Locate the cell with the specified text and output its [X, Y] center coordinate. 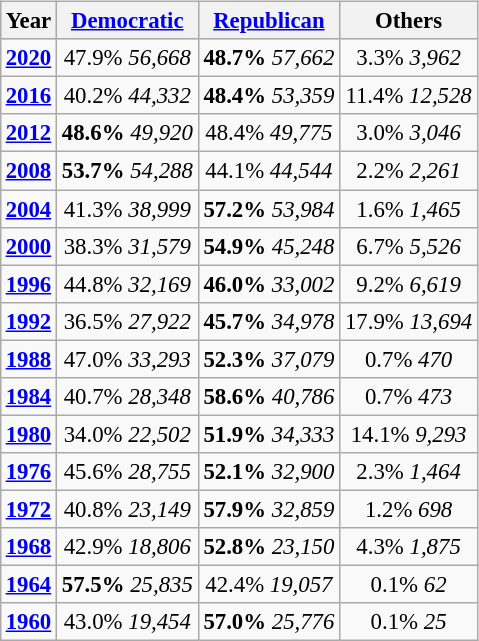
51.9% 34,333 [269, 434]
38.3% 31,579 [128, 246]
2016 [28, 96]
3.0% 3,046 [409, 133]
40.2% 44,332 [128, 96]
0.1% 25 [409, 622]
1968 [28, 547]
2008 [28, 171]
1976 [28, 472]
43.0% 19,454 [128, 622]
2020 [28, 58]
1984 [28, 396]
1992 [28, 321]
9.2% 6,619 [409, 284]
3.3% 3,962 [409, 58]
48.6% 49,920 [128, 133]
48.4% 53,359 [269, 96]
41.3% 38,999 [128, 209]
42.9% 18,806 [128, 547]
1964 [28, 584]
40.8% 23,149 [128, 509]
53.7% 54,288 [128, 171]
4.3% 1,875 [409, 547]
6.7% 5,526 [409, 246]
48.7% 57,662 [269, 58]
1.2% 698 [409, 509]
2000 [28, 246]
1960 [28, 622]
44.1% 44,544 [269, 171]
57.9% 32,859 [269, 509]
17.9% 13,694 [409, 321]
47.9% 56,668 [128, 58]
Others [409, 21]
0.7% 470 [409, 359]
0.1% 62 [409, 584]
57.5% 25,835 [128, 584]
45.6% 28,755 [128, 472]
34.0% 22,502 [128, 434]
52.3% 37,079 [269, 359]
52.1% 32,900 [269, 472]
36.5% 27,922 [128, 321]
11.4% 12,528 [409, 96]
2012 [28, 133]
Democratic [128, 21]
48.4% 49,775 [269, 133]
45.7% 34,978 [269, 321]
40.7% 28,348 [128, 396]
1.6% 1,465 [409, 209]
Year [28, 21]
1996 [28, 284]
57.0% 25,776 [269, 622]
54.9% 45,248 [269, 246]
52.8% 23,150 [269, 547]
2004 [28, 209]
47.0% 33,293 [128, 359]
58.6% 40,786 [269, 396]
44.8% 32,169 [128, 284]
1980 [28, 434]
0.7% 473 [409, 396]
2.3% 1,464 [409, 472]
1972 [28, 509]
57.2% 53,984 [269, 209]
14.1% 9,293 [409, 434]
1988 [28, 359]
2.2% 2,261 [409, 171]
Republican [269, 21]
46.0% 33,002 [269, 284]
42.4% 19,057 [269, 584]
